Identify which cell holds the provided text, then report its [x, y] central coordinate. 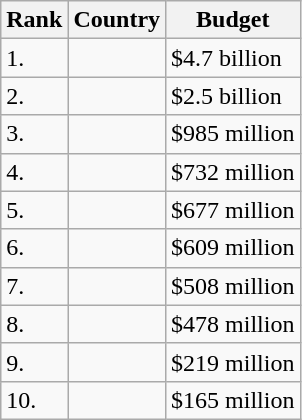
6. [34, 248]
3. [34, 134]
$165 million [233, 400]
Budget [233, 20]
10. [34, 400]
7. [34, 286]
$478 million [233, 324]
9. [34, 362]
$219 million [233, 362]
$732 million [233, 172]
$4.7 billion [233, 58]
1. [34, 58]
4. [34, 172]
$508 million [233, 286]
5. [34, 210]
$2.5 billion [233, 96]
2. [34, 96]
$985 million [233, 134]
$609 million [233, 248]
Country [117, 20]
Rank [34, 20]
8. [34, 324]
$677 million [233, 210]
